Return [x, y] of the center of cell containing provided text 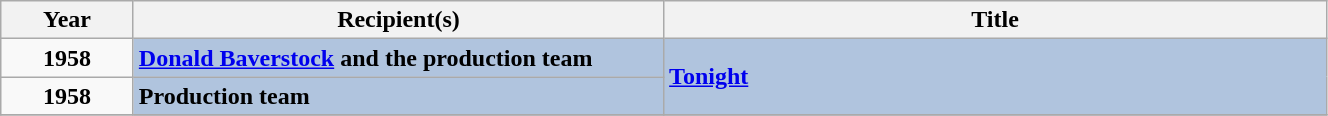
Year [68, 20]
Donald Baverstock and the production team [398, 58]
Recipient(s) [398, 20]
Title [996, 20]
Production team [398, 96]
Tonight [996, 77]
